Search for the cell housing the specified text and yield its [x, y] center coordinate. 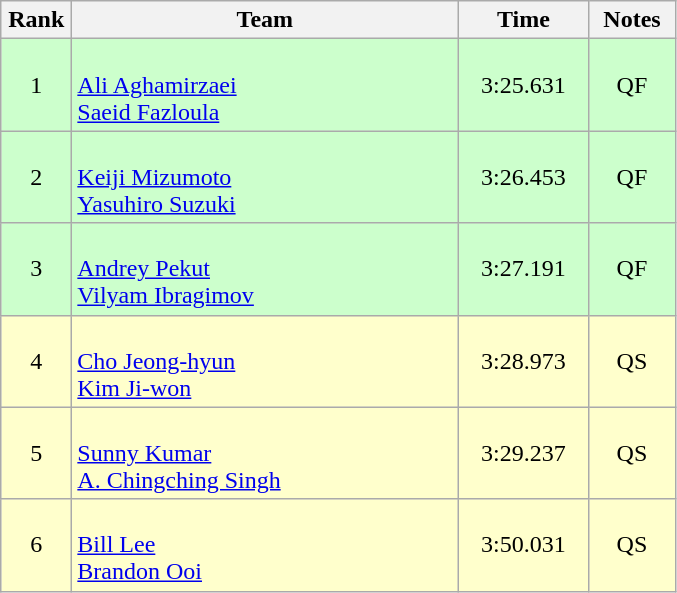
Keiji MizumotoYasuhiro Suzuki [265, 177]
6 [36, 545]
Sunny KumarA. Chingching Singh [265, 453]
3:50.031 [524, 545]
Team [265, 20]
1 [36, 85]
Rank [36, 20]
3:27.191 [524, 269]
3:28.973 [524, 361]
Cho Jeong-hyunKim Ji-won [265, 361]
Bill LeeBrandon Ooi [265, 545]
3:26.453 [524, 177]
3:29.237 [524, 453]
Time [524, 20]
5 [36, 453]
3 [36, 269]
2 [36, 177]
Andrey PekutVilyam Ibragimov [265, 269]
3:25.631 [524, 85]
4 [36, 361]
Ali AghamirzaeiSaeid Fazloula [265, 85]
Notes [632, 20]
